Return the (x, y) coordinate for the center point of the cell that contains the specified text.  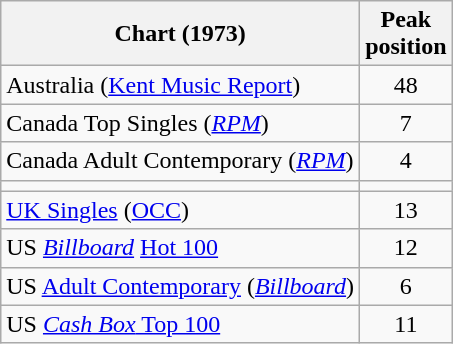
UK Singles (OCC) (180, 210)
Chart (1973) (180, 34)
Canada Adult Contemporary (RPM) (180, 161)
US Cash Box Top 100 (180, 324)
Australia (Kent Music Report) (180, 85)
US Billboard Hot 100 (180, 248)
US Adult Contemporary (Billboard) (180, 286)
7 (406, 123)
Peakposition (406, 34)
11 (406, 324)
12 (406, 248)
13 (406, 210)
Canada Top Singles (RPM) (180, 123)
4 (406, 161)
6 (406, 286)
48 (406, 85)
